Return [x, y] of the center of cell containing provided text 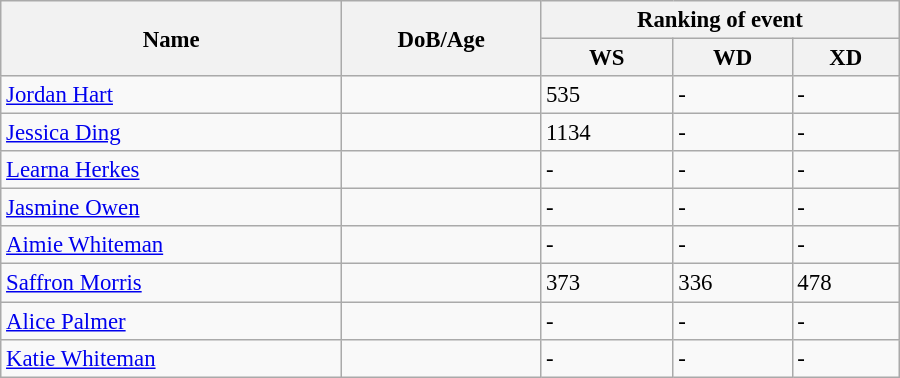
Aimie Whiteman [172, 245]
WS [607, 58]
535 [607, 95]
XD [846, 58]
Alice Palmer [172, 321]
Jasmine Owen [172, 208]
Learna Herkes [172, 170]
Ranking of event [720, 20]
WD [732, 58]
478 [846, 283]
1134 [607, 133]
Katie Whiteman [172, 358]
Saffron Morris [172, 283]
Jessica Ding [172, 133]
Jordan Hart [172, 95]
Name [172, 38]
DoB/Age [442, 38]
336 [732, 283]
373 [607, 283]
